Return [x, y] of the center of cell containing provided text 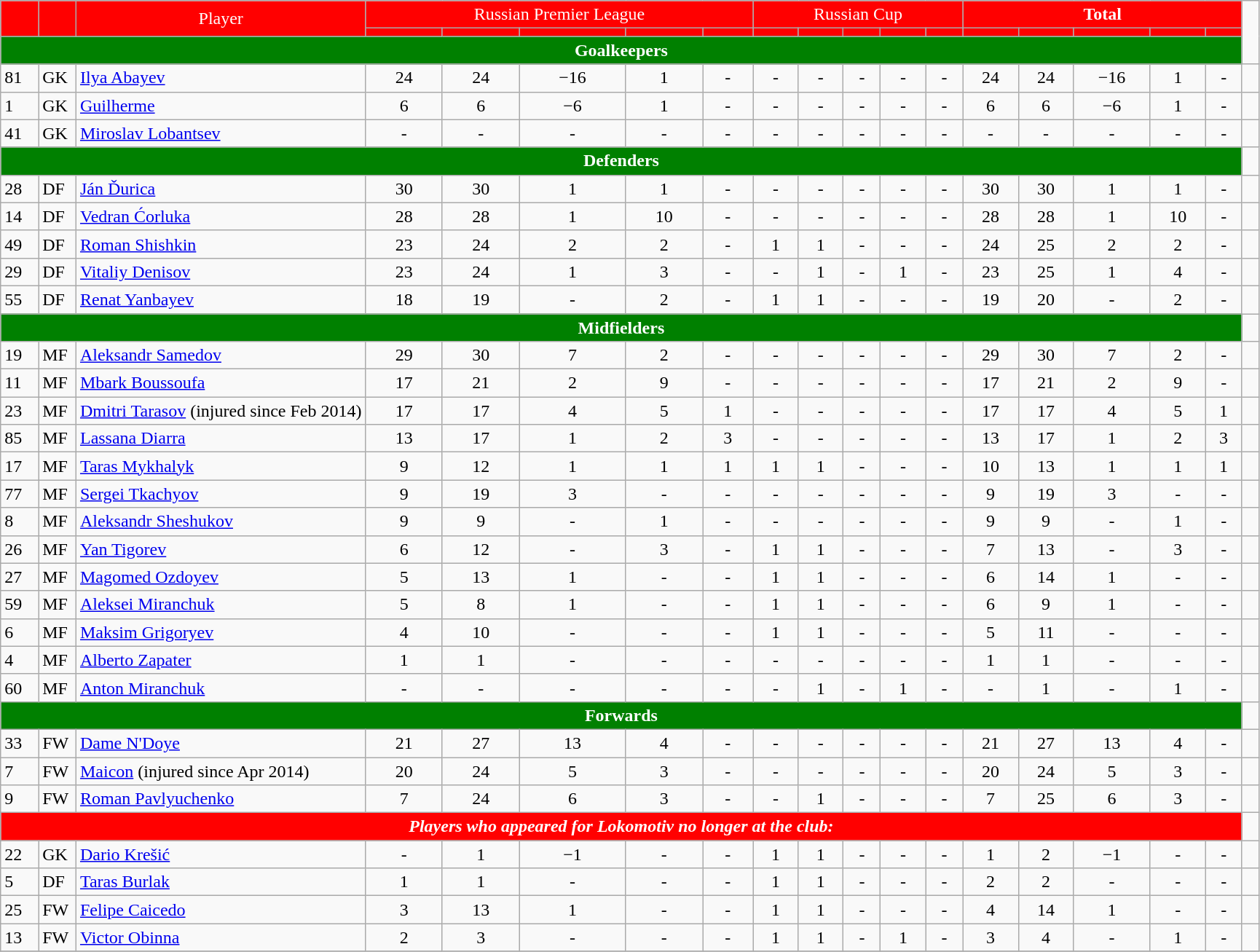
55 [20, 299]
Taras Burlak [221, 882]
Dmitri Tarasov (injured since Feb 2014) [221, 411]
Aleksei Miranchuk [221, 605]
Midfielders [621, 327]
Alberto Zapater [221, 660]
Goalkeepers [621, 50]
Victor Obinna [221, 937]
Lassana Diarra [221, 438]
Renat Yanbayev [221, 299]
Taras Mykhalyk [221, 466]
Forwards [621, 715]
Guilherme [221, 106]
Miroslav Lobantsev [221, 133]
49 [20, 244]
Vitaliy Denisov [221, 272]
Yan Tigorev [221, 549]
18 [403, 299]
Roman Pavlyuchenko [221, 799]
Anton Miranchuk [221, 688]
Mbark Boussoufa [221, 383]
Defenders [621, 161]
Dario Krešić [221, 854]
Ján Ďurica [221, 189]
26 [20, 549]
22 [20, 854]
Magomed Ozdoyev [221, 577]
81 [20, 78]
41 [20, 133]
Felipe Caicedo [221, 910]
Ilya Abayev [221, 78]
Vedran Ćorluka [221, 216]
Player [221, 19]
Maksim Grigoryev [221, 632]
Russian Cup [858, 15]
Sergei Tkachyov [221, 494]
Roman Shishkin [221, 244]
85 [20, 438]
Total [1103, 15]
59 [20, 605]
Russian Premier League [559, 15]
60 [20, 688]
33 [20, 743]
77 [20, 494]
Dame N'Doye [221, 743]
Players who appeared for Lokomotiv no longer at the club: [621, 827]
Aleksandr Samedov [221, 355]
Maicon (injured since Apr 2014) [221, 771]
Aleksandr Sheshukov [221, 522]
